Search for the cell housing the specified text and yield its [X, Y] center coordinate. 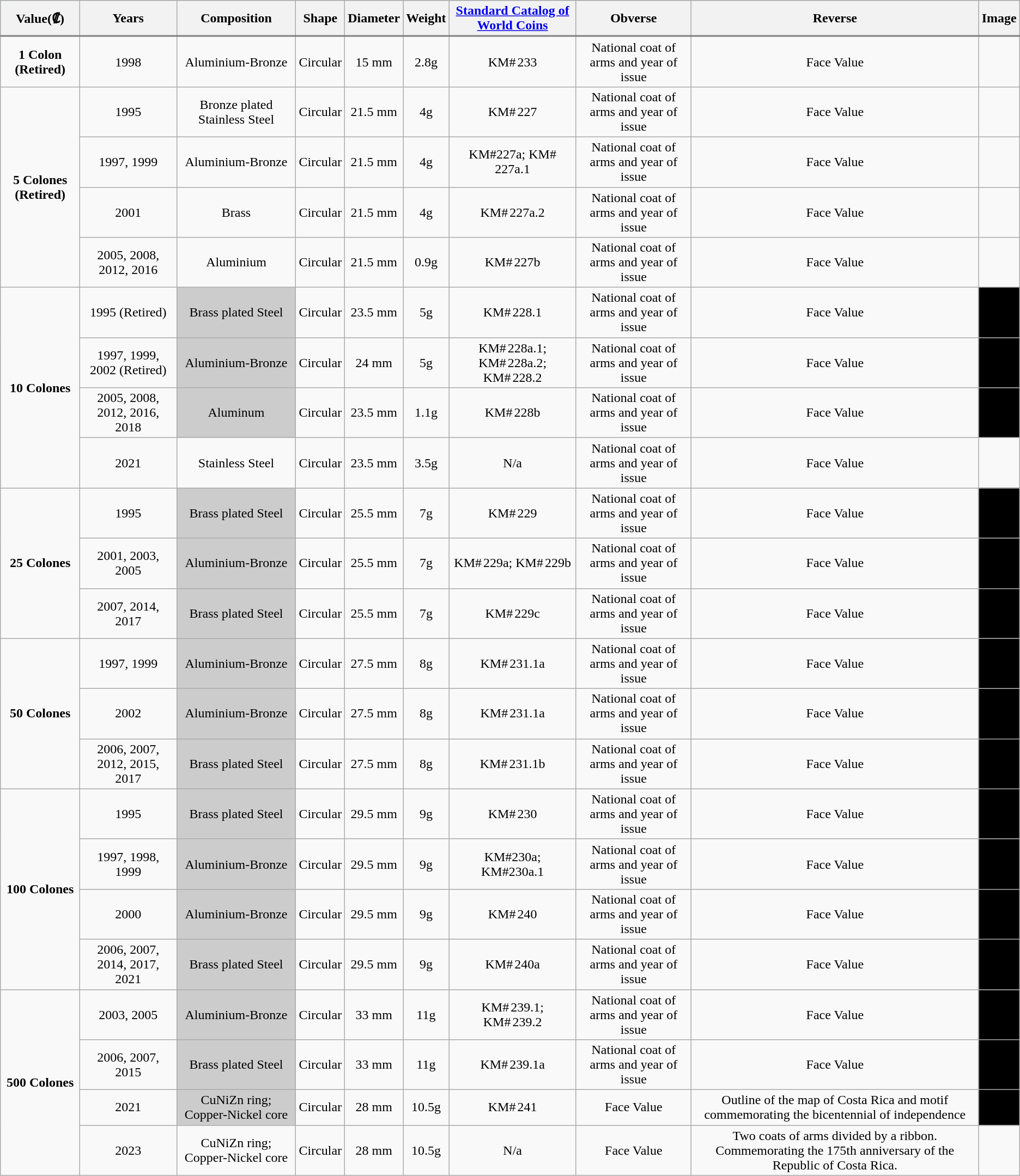
2005, 2008, 2012, 2016 [128, 263]
KM# 229a; KM# 229b [512, 563]
KM# 240 [512, 914]
24 mm [374, 363]
2006, 2007, 2015 [128, 1065]
Aluminium [236, 263]
2002 [128, 714]
Image [999, 19]
KM# 228b [512, 413]
Value(₡) [40, 19]
2006, 2007, 2012, 2015, 2017 [128, 764]
KM# 241 [512, 1108]
10 Colones [40, 388]
Two coats of arms divided by a ribbon. Commemorating the 175th anniversary of the Republic of Costa Rica. [835, 1150]
500 Colones [40, 1082]
KM# 240a [512, 964]
Composition [236, 19]
KM#230a; KM#230a.1 [512, 864]
2007, 2014, 2017 [128, 613]
Standard Catalog of World Coins [512, 19]
2.8g [426, 62]
KM# 228a.1; KM# 228a.2; KM# 228.2 [512, 363]
0.9g [426, 263]
KM# 233 [512, 62]
25 Colones [40, 563]
Reverse [835, 19]
5 Colones (Retired) [40, 187]
Aluminum [236, 413]
KM#227a; KM# 227a.1 [512, 162]
Brass [236, 212]
Obverse [633, 19]
Stainless Steel [236, 463]
KM# 239.1; KM# 239.2 [512, 1014]
100 Colones [40, 889]
Diameter [374, 19]
Weight [426, 19]
1997, 1998, 1999 [128, 864]
1998 [128, 62]
2005, 2008, 2012, 2016, 2018 [128, 413]
1997, 1999, 2002 (Retired) [128, 363]
KM# 227b [512, 263]
1 Colon (Retired) [40, 62]
KM# 227a.2 [512, 212]
Bronze plated Stainless Steel [236, 112]
3.5g [426, 463]
KM# 229 [512, 513]
KM# 239.1a [512, 1065]
Outline of the map of Costa Rica and motif commemorating the bicentennial of independence [835, 1108]
2003, 2005 [128, 1014]
50 Colones [40, 714]
2001, 2003, 2005 [128, 563]
KM# 229c [512, 613]
2001 [128, 212]
2000 [128, 914]
2006, 2007, 2014, 2017, 2021 [128, 964]
Shape [320, 19]
KM# 227 [512, 112]
2023 [128, 1150]
15 mm [374, 62]
KM# 230 [512, 814]
KM# 228.1 [512, 313]
Years [128, 19]
1.1g [426, 413]
1995 (Retired) [128, 313]
KM# 231.1b [512, 764]
